Find where the given text appears and provide that cell's center as [X, Y] coordinate. 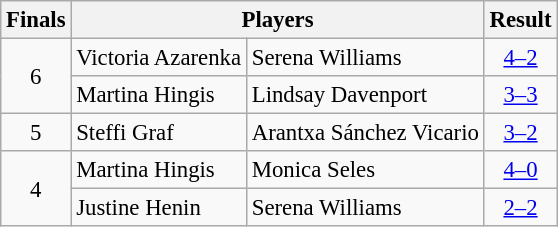
4–0 [520, 170]
Victoria Azarenka [159, 58]
2–2 [520, 208]
Players [278, 20]
Monica Seles [365, 170]
3–2 [520, 133]
Steffi Graf [159, 133]
4 [36, 188]
Arantxa Sánchez Vicario [365, 133]
6 [36, 76]
4–2 [520, 58]
5 [36, 133]
3–3 [520, 95]
Finals [36, 20]
Lindsay Davenport [365, 95]
Result [520, 20]
Justine Henin [159, 208]
